From the cell containing the given text, extract its center point as (x, y) coordinate. 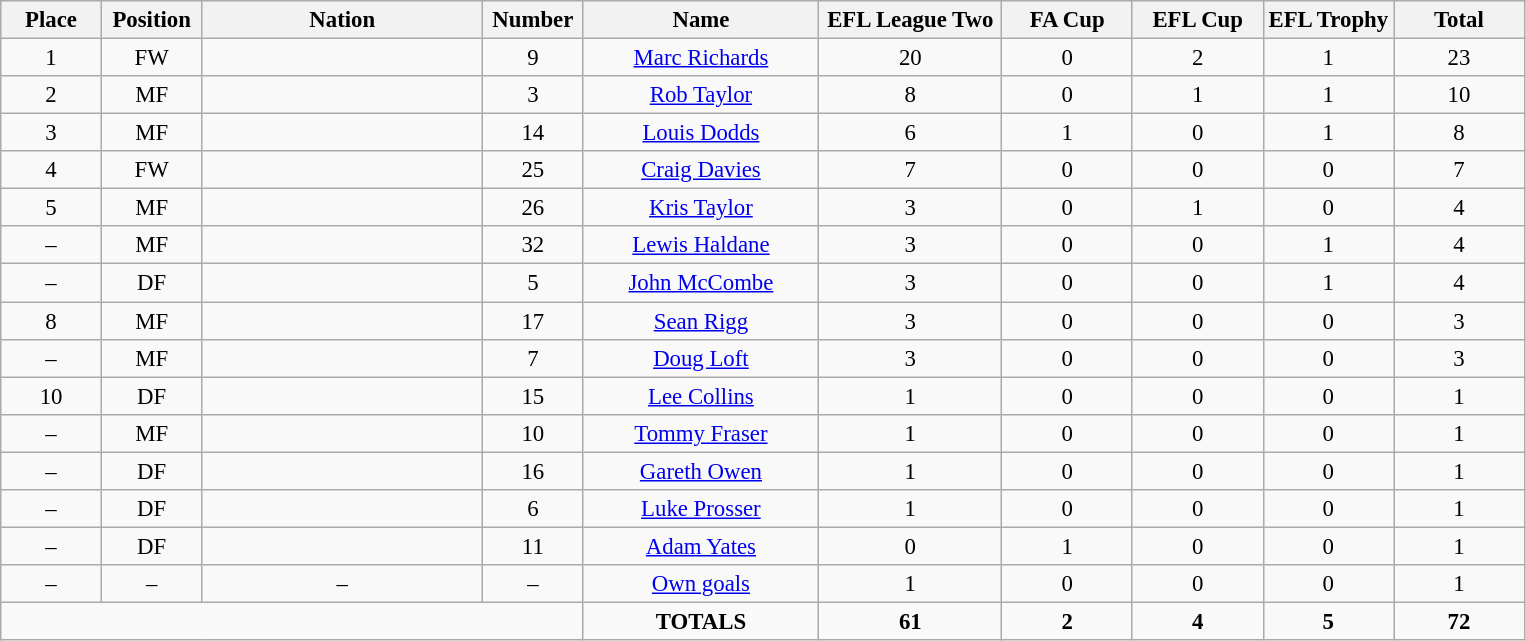
61 (910, 621)
32 (534, 245)
Nation (342, 20)
Craig Davies (701, 170)
Doug Loft (701, 358)
16 (534, 471)
14 (534, 133)
26 (534, 208)
Luke Prosser (701, 509)
Lewis Haldane (701, 245)
TOTALS (701, 621)
11 (534, 546)
15 (534, 396)
EFL Trophy (1328, 20)
Name (701, 20)
72 (1460, 621)
Own goals (701, 584)
John McCombe (701, 283)
Place (52, 20)
Marc Richards (701, 58)
Total (1460, 20)
Rob Taylor (701, 95)
17 (534, 321)
Tommy Fraser (701, 433)
9 (534, 58)
Sean Rigg (701, 321)
EFL Cup (1198, 20)
Louis Dodds (701, 133)
Gareth Owen (701, 471)
20 (910, 58)
EFL League Two (910, 20)
23 (1460, 58)
25 (534, 170)
Lee Collins (701, 396)
Kris Taylor (701, 208)
Adam Yates (701, 546)
Number (534, 20)
FA Cup (1068, 20)
Position (152, 20)
